Pinpoint the cell where the given text exists, returning its (X, Y) midpoint coordinate. 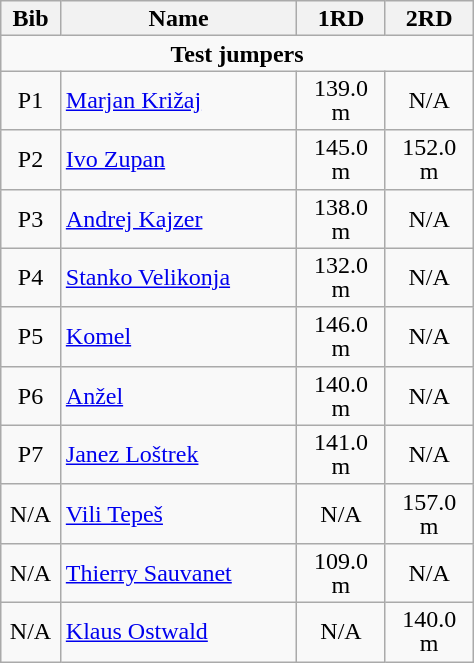
Name (178, 18)
Stanko Velikonja (178, 278)
2RD (429, 18)
Marjan Križaj (178, 100)
P6 (31, 396)
152.0 m (429, 160)
Thierry Sauvanet (178, 572)
139.0 m (341, 100)
Klaus Ostwald (178, 632)
P1 (31, 100)
P3 (31, 218)
P5 (31, 336)
P2 (31, 160)
109.0 m (341, 572)
P7 (31, 454)
Test jumpers (237, 54)
Andrej Kajzer (178, 218)
Bib (31, 18)
1RD (341, 18)
138.0 m (341, 218)
141.0 m (341, 454)
146.0 m (341, 336)
145.0 m (341, 160)
Komel (178, 336)
Anžel (178, 396)
132.0 m (341, 278)
Vili Tepeš (178, 514)
P4 (31, 278)
157.0 m (429, 514)
Janez Loštrek (178, 454)
Ivo Zupan (178, 160)
